Scan for the cell matching the given text and deliver its [x, y] coordinate at center. 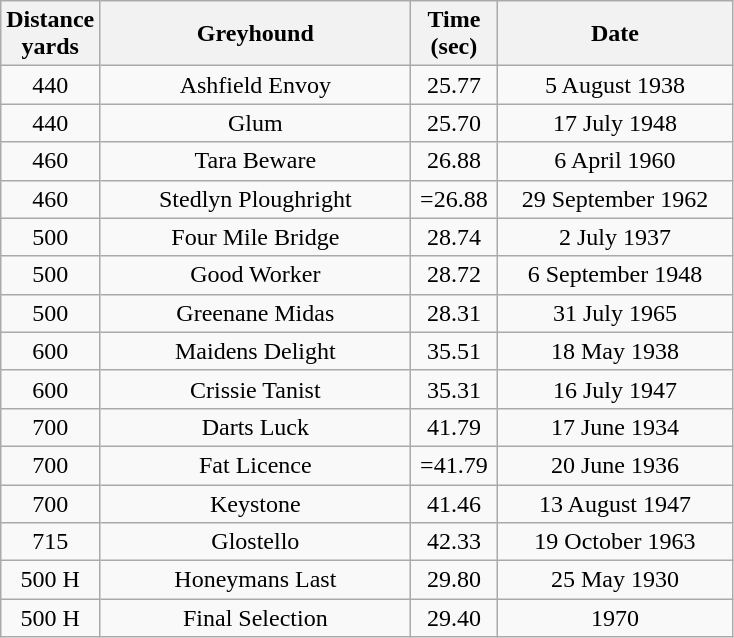
25.70 [454, 123]
35.31 [454, 389]
Honeymans Last [256, 580]
29 September 1962 [615, 199]
=41.79 [454, 465]
Fat Licence [256, 465]
25 May 1930 [615, 580]
Distance yards [50, 34]
6 April 1960 [615, 161]
25.77 [454, 85]
18 May 1938 [615, 351]
2 July 1937 [615, 237]
28.31 [454, 313]
29.40 [454, 618]
31 July 1965 [615, 313]
19 October 1963 [615, 542]
Glum [256, 123]
Stedlyn Ploughright [256, 199]
Greyhound [256, 34]
Date [615, 34]
5 August 1938 [615, 85]
1970 [615, 618]
35.51 [454, 351]
20 June 1936 [615, 465]
Keystone [256, 503]
42.33 [454, 542]
13 August 1947 [615, 503]
Tara Beware [256, 161]
715 [50, 542]
Darts Luck [256, 427]
Glostello [256, 542]
28.74 [454, 237]
Time (sec) [454, 34]
17 July 1948 [615, 123]
Four Mile Bridge [256, 237]
29.80 [454, 580]
Ashfield Envoy [256, 85]
41.79 [454, 427]
6 September 1948 [615, 275]
Maidens Delight [256, 351]
Crissie Tanist [256, 389]
Good Worker [256, 275]
28.72 [454, 275]
41.46 [454, 503]
=26.88 [454, 199]
26.88 [454, 161]
Greenane Midas [256, 313]
Final Selection [256, 618]
16 July 1947 [615, 389]
17 June 1934 [615, 427]
